Extract the [x, y] coordinate from the center of the cell holding the provided text.  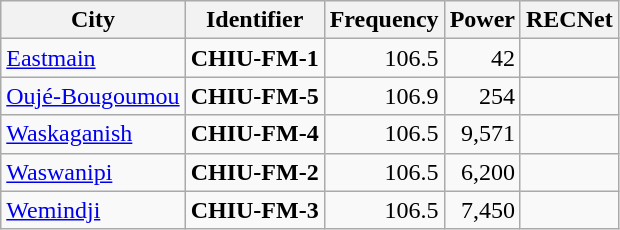
CHIU-FM-5 [254, 96]
CHIU-FM-1 [254, 58]
RECNet [569, 20]
Frequency [384, 20]
106.9 [384, 96]
Oujé-Bougoumou [93, 96]
Wemindji [93, 210]
CHIU-FM-2 [254, 172]
254 [482, 96]
Eastmain [93, 58]
Power [482, 20]
42 [482, 58]
Waswanipi [93, 172]
CHIU-FM-3 [254, 210]
City [93, 20]
Identifier [254, 20]
9,571 [482, 134]
6,200 [482, 172]
7,450 [482, 210]
CHIU-FM-4 [254, 134]
Waskaganish [93, 134]
